Locate the cell with the specified text and output its [x, y] center coordinate. 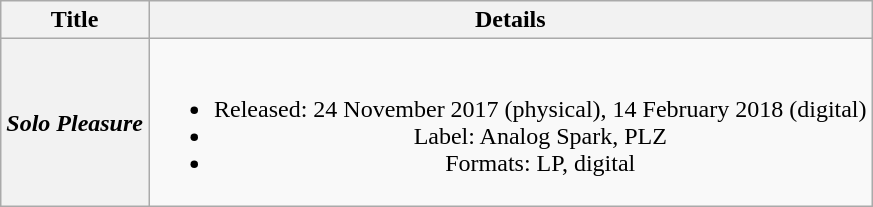
Released: 24 November 2017 (physical), 14 February 2018 (digital)Label: Analog Spark, PLZFormats: LP, digital [510, 122]
Title [75, 20]
Solo Pleasure [75, 122]
Details [510, 20]
